Search for the cell housing the specified text and yield its [X, Y] center coordinate. 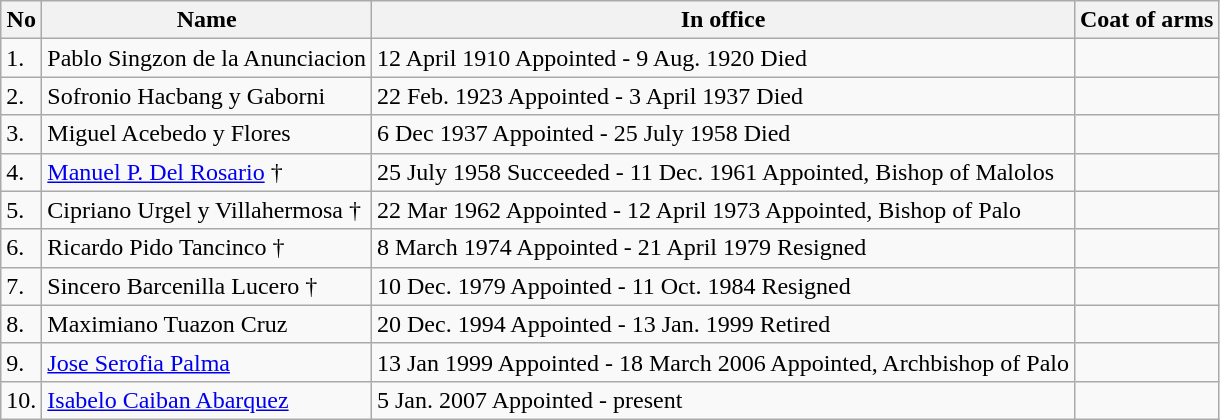
3. [22, 134]
10. [22, 400]
6 Dec 1937 Appointed - 25 July 1958 Died [722, 134]
1. [22, 58]
Maximiano Tuazon Cruz [207, 324]
Manuel P. Del Rosario † [207, 172]
Jose Serofia Palma [207, 362]
Ricardo Pido Tancinco † [207, 248]
6. [22, 248]
Miguel Acebedo y Flores [207, 134]
5. [22, 210]
22 Mar 1962 Appointed - 12 April 1973 Appointed, Bishop of Palo [722, 210]
22 Feb. 1923 Appointed - 3 April 1937 Died [722, 96]
Pablo Singzon de la Anunciacion [207, 58]
10 Dec. 1979 Appointed - 11 Oct. 1984 Resigned [722, 286]
12 April 1910 Appointed - 9 Aug. 1920 Died [722, 58]
5 Jan. 2007 Appointed - present [722, 400]
No [22, 20]
Sofronio Hacbang y Gaborni [207, 96]
4. [22, 172]
8. [22, 324]
9. [22, 362]
Name [207, 20]
Sincero Barcenilla Lucero † [207, 286]
Isabelo Caiban Abarquez [207, 400]
13 Jan 1999 Appointed - 18 March 2006 Appointed, Archbishop of Palo [722, 362]
In office [722, 20]
2. [22, 96]
Coat of arms [1146, 20]
7. [22, 286]
25 July 1958 Succeeded - 11 Dec. 1961 Appointed, Bishop of Malolos [722, 172]
8 March 1974 Appointed - 21 April 1979 Resigned [722, 248]
Cipriano Urgel y Villahermosa † [207, 210]
20 Dec. 1994 Appointed - 13 Jan. 1999 Retired [722, 324]
